Extract the (x, y) coordinate from the center of the cell holding the provided text.  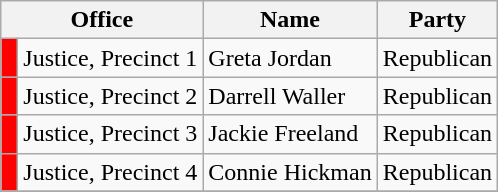
Jackie Freeland (290, 134)
Justice, Precinct 4 (110, 172)
Connie Hickman (290, 172)
Name (290, 20)
Justice, Precinct 3 (110, 134)
Justice, Precinct 1 (110, 58)
Office (102, 20)
Party (437, 20)
Justice, Precinct 2 (110, 96)
Darrell Waller (290, 96)
Greta Jordan (290, 58)
